Scan for the cell matching the given text and deliver its [x, y] coordinate at center. 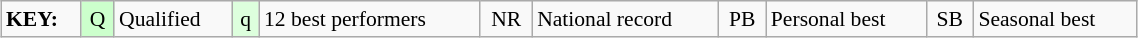
Q [98, 19]
PB [742, 19]
Qualified [173, 19]
NR [506, 19]
12 best performers [370, 19]
Seasonal best [1055, 19]
KEY: [41, 19]
q [246, 19]
Personal best [846, 19]
SB [950, 19]
National record [626, 19]
